Search for the cell housing the specified text and yield its [X, Y] center coordinate. 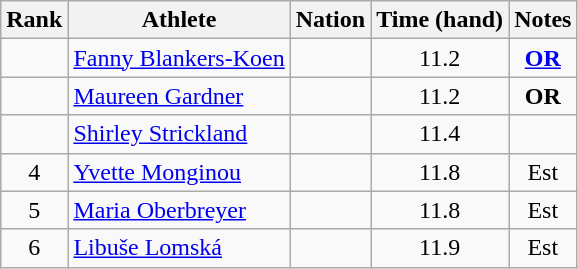
Maureen Gardner [179, 96]
Yvette Monginou [179, 172]
Rank [34, 20]
Athlete [179, 20]
11.9 [440, 248]
Libuše Lomská [179, 248]
5 [34, 210]
4 [34, 172]
Notes [543, 20]
Time (hand) [440, 20]
Nation [330, 20]
Maria Oberbreyer [179, 210]
6 [34, 248]
11.4 [440, 134]
Shirley Strickland [179, 134]
Fanny Blankers-Koen [179, 58]
